Provide the [x, y] coordinate of the cell's center where the given text is located.  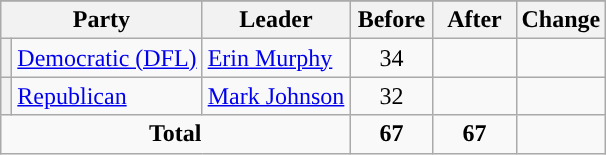
Leader [276, 20]
Total [176, 134]
After [474, 20]
Mark Johnson [276, 96]
Erin Murphy [276, 58]
32 [392, 96]
34 [392, 58]
Democratic (DFL) [107, 58]
Party [102, 20]
Before [392, 20]
Republican [107, 96]
Change [561, 20]
